Detect which cell encompasses the target text, then output its (X, Y) center coordinate. 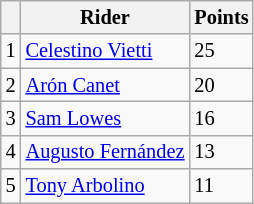
3 (11, 118)
20 (221, 85)
Points (221, 17)
1 (11, 51)
Sam Lowes (106, 118)
Rider (106, 17)
Tony Arbolino (106, 186)
Arón Canet (106, 85)
5 (11, 186)
Celestino Vietti (106, 51)
2 (11, 85)
11 (221, 186)
Augusto Fernández (106, 152)
16 (221, 118)
25 (221, 51)
4 (11, 152)
13 (221, 152)
